Pinpoint the cell where the given text exists, returning its [X, Y] midpoint coordinate. 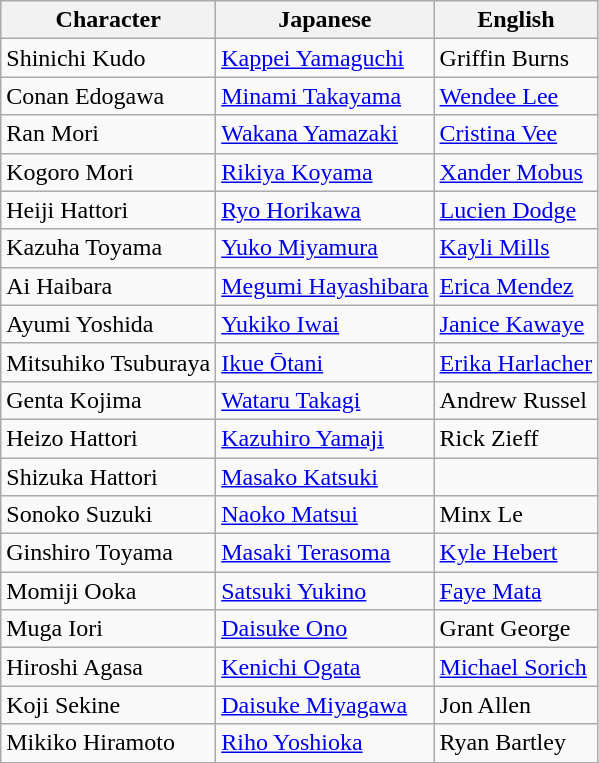
Wataru Takagi [325, 400]
Ayumi Yoshida [108, 324]
Ran Mori [108, 134]
Satsuki Yukino [325, 591]
Faye Mata [516, 591]
Kogoro Mori [108, 172]
Kazuhiro Yamaji [325, 438]
Riho Yoshioka [325, 743]
Minx Le [516, 515]
Lucien Dodge [516, 210]
Kappei Yamaguchi [325, 58]
Character [108, 20]
Griffin Burns [516, 58]
Andrew Russel [516, 400]
Kazuha Toyama [108, 248]
Ryo Horikawa [325, 210]
Shinichi Kudo [108, 58]
Rick Zieff [516, 438]
Janice Kawaye [516, 324]
Daisuke Ono [325, 629]
Ikue Ōtani [325, 362]
Ginshiro Toyama [108, 553]
Megumi Hayashibara [325, 286]
Ai Haibara [108, 286]
Yukiko Iwai [325, 324]
Daisuke Miyagawa [325, 705]
Masaki Terasoma [325, 553]
Naoko Matsui [325, 515]
Heizo Hattori [108, 438]
Japanese [325, 20]
Kenichi Ogata [325, 667]
Mikiko Hiramoto [108, 743]
English [516, 20]
Masako Katsuki [325, 477]
Cristina Vee [516, 134]
Koji Sekine [108, 705]
Wakana Yamazaki [325, 134]
Wendee Lee [516, 96]
Erica Mendez [516, 286]
Erika Harlacher [516, 362]
Michael Sorich [516, 667]
Sonoko Suzuki [108, 515]
Heiji Hattori [108, 210]
Mitsuhiko Tsuburaya [108, 362]
Rikiya Koyama [325, 172]
Hiroshi Agasa [108, 667]
Kyle Hebert [516, 553]
Shizuka Hattori [108, 477]
Grant George [516, 629]
Jon Allen [516, 705]
Momiji Ooka [108, 591]
Yuko Miyamura [325, 248]
Kayli Mills [516, 248]
Ryan Bartley [516, 743]
Muga Iori [108, 629]
Conan Edogawa [108, 96]
Minami Takayama [325, 96]
Xander Mobus [516, 172]
Genta Kojima [108, 400]
